Detect which cell encompasses the target text, then output its [X, Y] center coordinate. 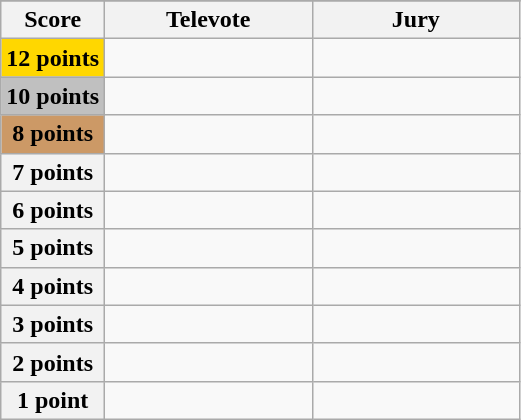
10 points [53, 96]
1 point [53, 400]
12 points [53, 58]
Jury [416, 20]
Score [53, 20]
4 points [53, 286]
6 points [53, 210]
2 points [53, 362]
8 points [53, 134]
7 points [53, 172]
3 points [53, 324]
5 points [53, 248]
Televote [209, 20]
